Identify which cell holds the provided text, then report its (X, Y) central coordinate. 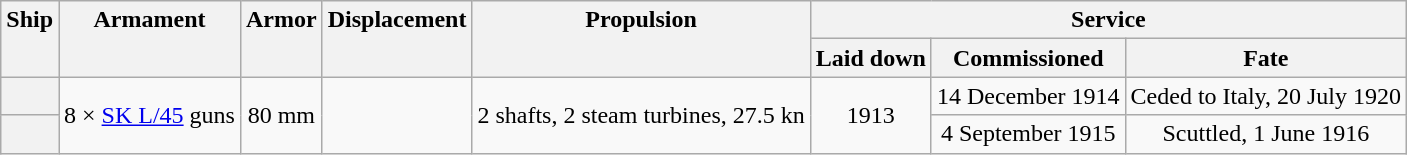
Service (1108, 20)
8 × SK L/45 guns (150, 115)
Laid down (870, 58)
Armament (150, 39)
80 mm (281, 115)
Ship (30, 39)
Scuttled, 1 June 1916 (1266, 134)
14 December 1914 (1028, 96)
Fate (1266, 58)
4 September 1915 (1028, 134)
1913 (870, 115)
Armor (281, 39)
Ceded to Italy, 20 July 1920 (1266, 96)
Commissioned (1028, 58)
Propulsion (641, 39)
Displacement (397, 39)
2 shafts, 2 steam turbines, 27.5 kn (641, 115)
